Identify which cell holds the provided text, then report its [X, Y] central coordinate. 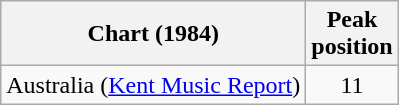
Chart (1984) [154, 34]
11 [352, 85]
Peakposition [352, 34]
Australia (Kent Music Report) [154, 85]
